Search for the cell housing the specified text and yield its [X, Y] center coordinate. 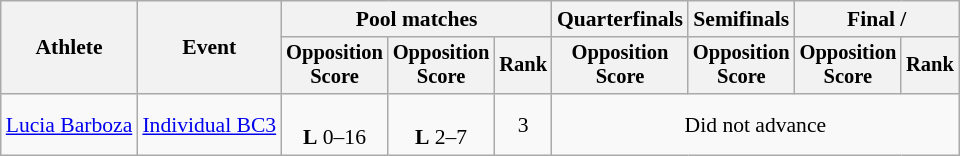
L 0–16 [334, 124]
Individual BC3 [209, 124]
3 [523, 124]
Event [209, 48]
L 2–7 [442, 124]
Athlete [70, 48]
Semifinals [742, 19]
Did not advance [756, 124]
Lucia Barboza [70, 124]
Quarterfinals [620, 19]
Pool matches [416, 19]
Final / [877, 19]
